Provide the [x, y] coordinate of the cell's center where the given text is located.  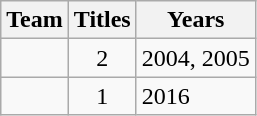
2 [102, 58]
1 [102, 96]
2016 [196, 96]
2004, 2005 [196, 58]
Years [196, 20]
Team [35, 20]
Titles [102, 20]
